Determine the (X, Y) coordinate at the center of the cell enclosing the given text.  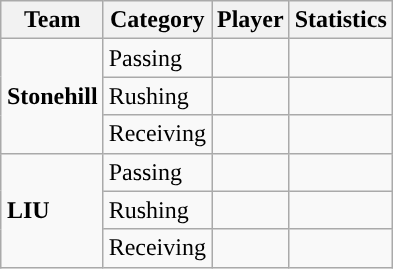
Statistics (340, 20)
LIU (52, 210)
Player (251, 20)
Team (52, 20)
Category (157, 20)
Stonehill (52, 96)
